Extract the (x, y) coordinate from the center of the cell holding the provided text.  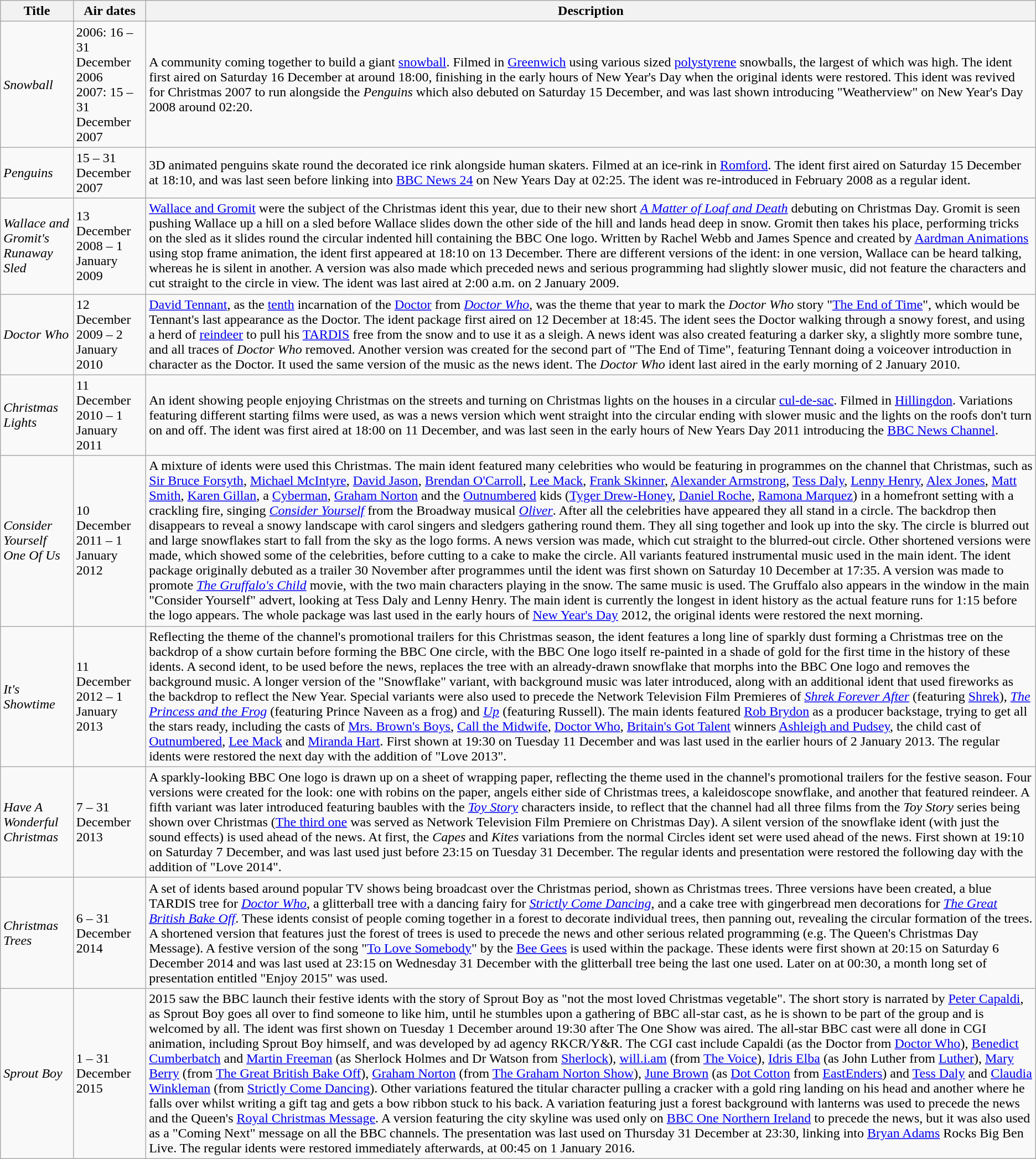
Sprout Boy (37, 1073)
12 December 2009 – 2 January 2010 (110, 334)
Consider Yourself One Of Us (37, 541)
15 – 31 December 2007 (110, 173)
1 – 31 December 2015 (110, 1073)
6 – 31 December 2014 (110, 933)
It's Showtime (37, 696)
Snowball (37, 84)
Christmas Trees (37, 933)
Christmas Lights (37, 415)
Air dates (110, 11)
11 December 2012 – 1 January 2013 (110, 696)
10 December 2011 – 1 January 2012 (110, 541)
Title (37, 11)
2006: 16 – 31 December 20062007: 15 – 31 December 2007 (110, 84)
13 December 2008 – 1 January 2009 (110, 246)
Wallace and Gromit's Runaway Sled (37, 246)
11 December 2010 – 1 January 2011 (110, 415)
7 – 31 December 2013 (110, 822)
Description (591, 11)
Doctor Who (37, 334)
Have A Wonderful Christmas (37, 822)
Penguins (37, 173)
